Scan for the cell matching the given text and deliver its [x, y] coordinate at center. 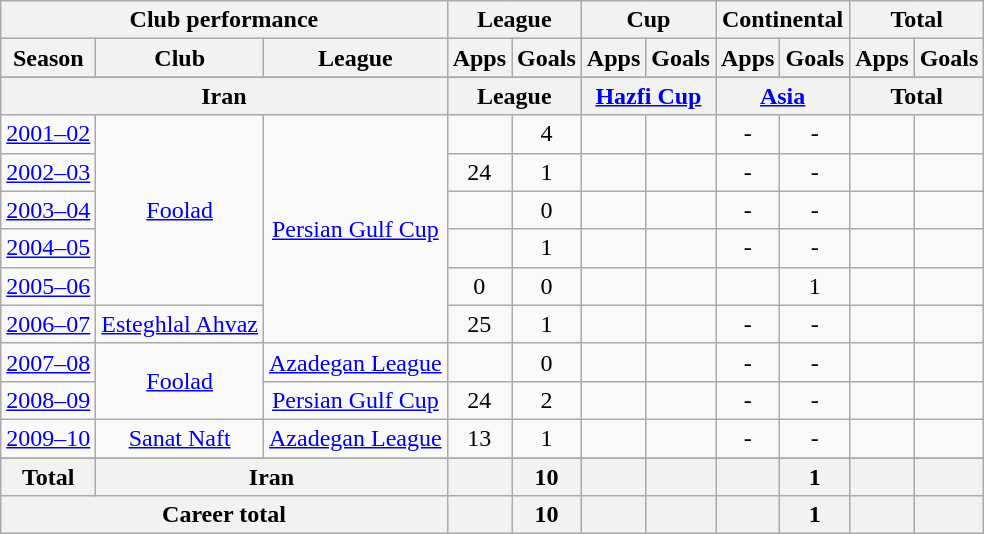
4 [547, 134]
13 [479, 438]
2002–03 [48, 172]
Season [48, 58]
2008–09 [48, 400]
Hazfi Cup [648, 96]
Asia [783, 96]
2003–04 [48, 210]
2001–02 [48, 134]
2004–05 [48, 248]
Sanat Naft [180, 438]
2006–07 [48, 324]
2 [547, 400]
Career total [224, 515]
Continental [783, 20]
25 [479, 324]
Club performance [224, 20]
Esteghlal Ahvaz [180, 324]
Club [180, 58]
2005–06 [48, 286]
Cup [648, 20]
2009–10 [48, 438]
2007–08 [48, 362]
